Find where the given text appears and provide that cell's center as [x, y] coordinate. 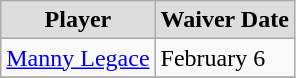
February 6 [224, 58]
Player [78, 20]
Waiver Date [224, 20]
Manny Legace [78, 58]
